Detect which cell encompasses the target text, then output its [x, y] center coordinate. 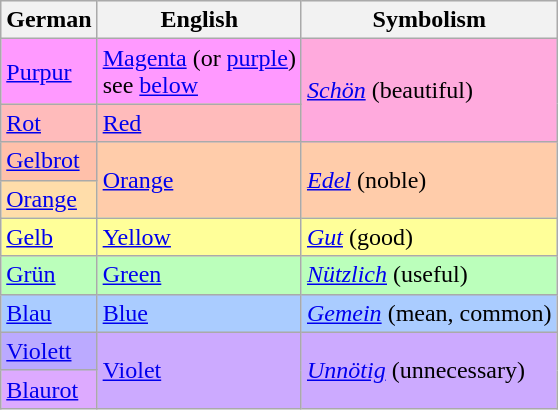
Rot [49, 123]
Green [199, 275]
Edel (noble) [429, 180]
Violett [49, 351]
Unnötig (unnecessary) [429, 370]
Blue [199, 313]
German [49, 20]
Gelb [49, 237]
Gut (good) [429, 237]
Blau [49, 313]
Schön (beautiful) [429, 90]
Violet [199, 370]
Gelbrot [49, 161]
English [199, 20]
Red [199, 123]
Gemein (mean, common) [429, 313]
Symbolism [429, 20]
Magenta (or purple)see below [199, 72]
Blaurot [49, 389]
Nützlich (useful) [429, 275]
Grün [49, 275]
Yellow [199, 237]
Purpur [49, 72]
